Extract the [X, Y] coordinate from the center of the cell holding the provided text.  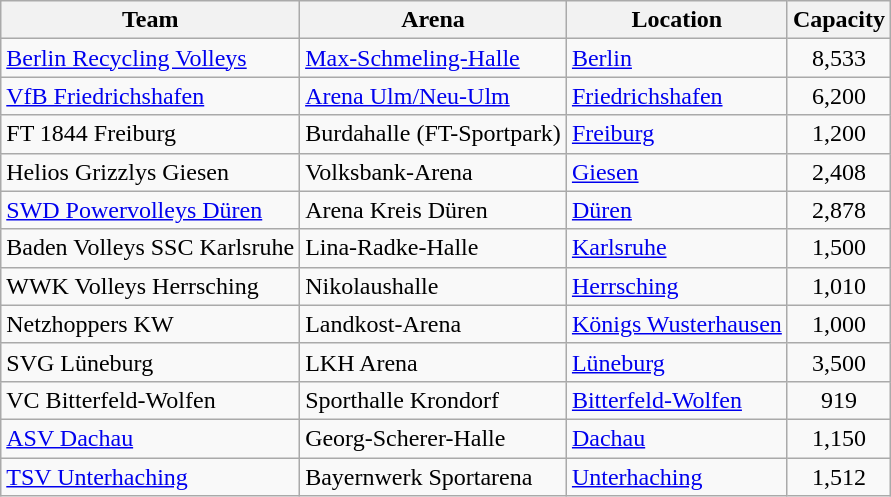
Dachau [676, 438]
Lüneburg [676, 362]
VfB Friedrichshafen [150, 96]
Netzhoppers KW [150, 324]
Volksbank-Arena [434, 172]
LKH Arena [434, 362]
FT 1844 Freiburg [150, 134]
Karlsruhe [676, 248]
Berlin [676, 58]
2,408 [838, 172]
3,500 [838, 362]
TSV Unterhaching [150, 477]
8,533 [838, 58]
VC Bitterfeld-Wolfen [150, 400]
Bitterfeld-Wolfen [676, 400]
2,878 [838, 210]
Sporthalle Krondorf [434, 400]
Bayernwerk Sportarena [434, 477]
Georg-Scherer-Halle [434, 438]
Helios Grizzlys Giesen [150, 172]
Nikolaushalle [434, 286]
1,000 [838, 324]
Unterhaching [676, 477]
Baden Volleys SSC Karlsruhe [150, 248]
Capacity [838, 20]
1,200 [838, 134]
ASV Dachau [150, 438]
Arena Ulm/Neu-Ulm [434, 96]
Giesen [676, 172]
Location [676, 20]
Arena Kreis Düren [434, 210]
1,500 [838, 248]
Arena [434, 20]
Freiburg [676, 134]
Lina-Radke-Halle [434, 248]
SWD Powervolleys Düren [150, 210]
1,150 [838, 438]
Burdahalle (FT-Sportpark) [434, 134]
1,010 [838, 286]
WWK Volleys Herrsching [150, 286]
Königs Wusterhausen [676, 324]
Team [150, 20]
919 [838, 400]
Landkost-Arena [434, 324]
Friedrichshafen [676, 96]
6,200 [838, 96]
Düren [676, 210]
Max-Schmeling-Halle [434, 58]
Herrsching [676, 286]
SVG Lüneburg [150, 362]
Berlin Recycling Volleys [150, 58]
1,512 [838, 477]
